Identify which cell holds the provided text, then report its (x, y) central coordinate. 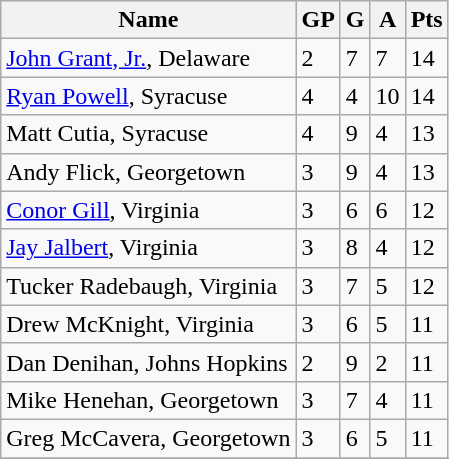
G (355, 20)
GP (318, 20)
Ryan Powell, Syracuse (148, 96)
Dan Denihan, Johns Hopkins (148, 362)
Matt Cutia, Syracuse (148, 134)
10 (388, 96)
John Grant, Jr., Delaware (148, 58)
A (388, 20)
Name (148, 20)
Mike Henehan, Georgetown (148, 400)
Greg McCavera, Georgetown (148, 438)
Andy Flick, Georgetown (148, 172)
Jay Jalbert, Virginia (148, 248)
8 (355, 248)
Conor Gill, Virginia (148, 210)
Pts (426, 20)
Drew McKnight, Virginia (148, 324)
Tucker Radebaugh, Virginia (148, 286)
